Search for the cell housing the specified text and yield its [x, y] center coordinate. 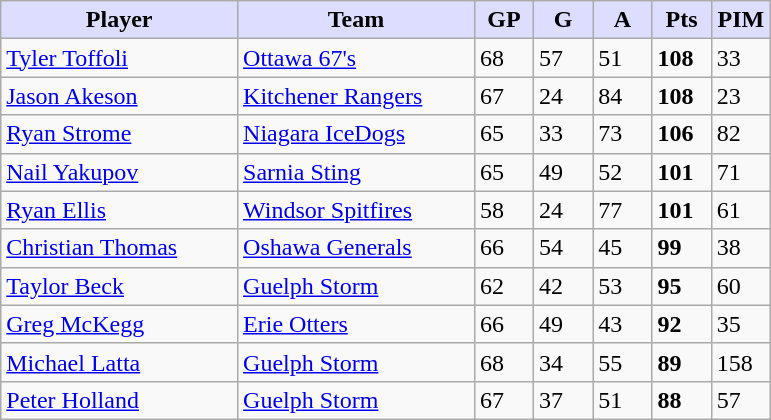
Ryan Strome [120, 134]
Michael Latta [120, 362]
Erie Otters [356, 324]
Christian Thomas [120, 248]
Player [120, 20]
Peter Holland [120, 400]
Team [356, 20]
G [564, 20]
60 [740, 286]
PIM [740, 20]
42 [564, 286]
88 [682, 400]
62 [504, 286]
99 [682, 248]
34 [564, 362]
43 [622, 324]
Ryan Ellis [120, 210]
Windsor Spitfires [356, 210]
45 [622, 248]
Oshawa Generals [356, 248]
Kitchener Rangers [356, 96]
77 [622, 210]
Niagara IceDogs [356, 134]
95 [682, 286]
35 [740, 324]
Ottawa 67's [356, 58]
37 [564, 400]
58 [504, 210]
158 [740, 362]
55 [622, 362]
84 [622, 96]
89 [682, 362]
Sarnia Sting [356, 172]
23 [740, 96]
Jason Akeson [120, 96]
Nail Yakupov [120, 172]
106 [682, 134]
92 [682, 324]
Taylor Beck [120, 286]
Tyler Toffoli [120, 58]
38 [740, 248]
Pts [682, 20]
Greg McKegg [120, 324]
53 [622, 286]
61 [740, 210]
GP [504, 20]
73 [622, 134]
82 [740, 134]
54 [564, 248]
A [622, 20]
52 [622, 172]
71 [740, 172]
